Determine the (X, Y) coordinate at the center of the cell enclosing the given text.  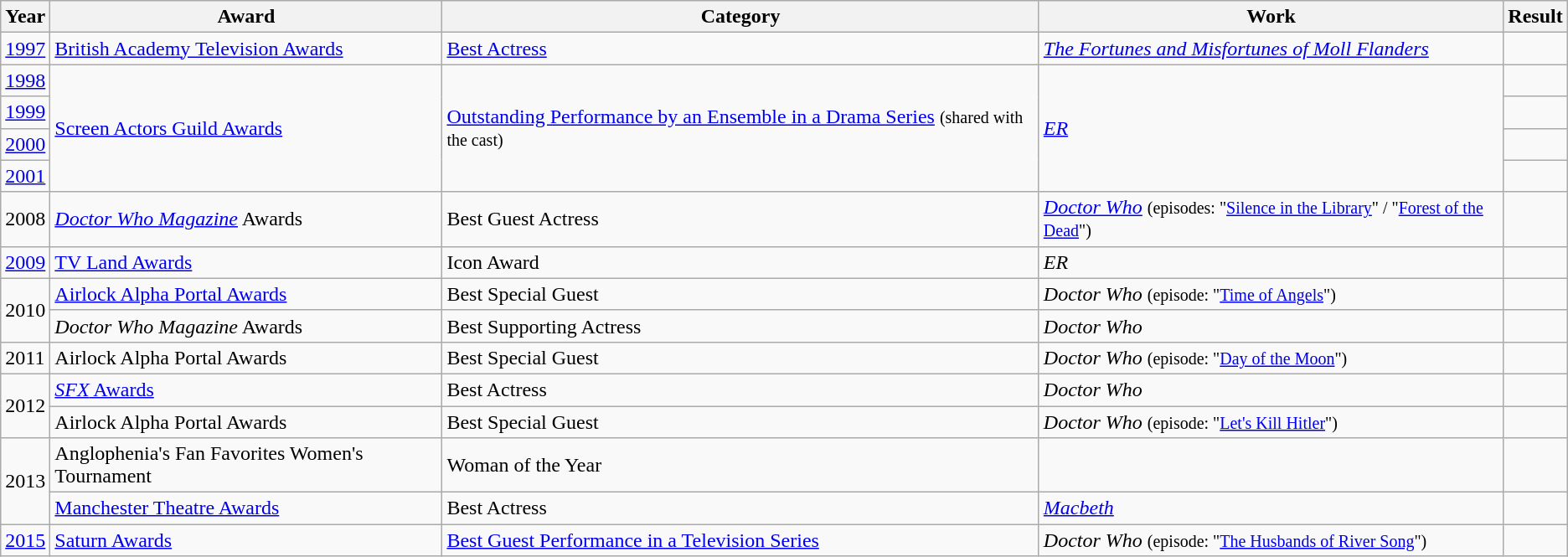
Doctor Who (episodes: "Silence in the Library" / "Forest of the Dead") (1271, 219)
Year (25, 17)
2009 (25, 262)
Icon Award (740, 262)
Doctor Who (episode: "Day of the Moon") (1271, 358)
Doctor Who (episode: "Let's Kill Hitler") (1271, 421)
2015 (25, 540)
TV Land Awards (246, 262)
Best Guest Actress (740, 219)
2010 (25, 310)
2001 (25, 176)
2000 (25, 144)
Manchester Theatre Awards (246, 508)
1997 (25, 49)
1999 (25, 112)
Macbeth (1271, 508)
Woman of the Year (740, 466)
1998 (25, 80)
Outstanding Performance by an Ensemble in a Drama Series (shared with the cast) (740, 128)
Anglophenia's Fan Favorites Women's Tournament (246, 466)
The Fortunes and Misfortunes of Moll Flanders (1271, 49)
2011 (25, 358)
2013 (25, 481)
Work (1271, 17)
Result (1535, 17)
SFX Awards (246, 389)
Saturn Awards (246, 540)
Best Guest Performance in a Television Series (740, 540)
Category (740, 17)
2008 (25, 219)
Screen Actors Guild Awards (246, 128)
Award (246, 17)
2012 (25, 405)
Doctor Who (episode: "Time of Angels") (1271, 294)
Doctor Who (episode: "The Husbands of River Song") (1271, 540)
Best Supporting Actress (740, 326)
British Academy Television Awards (246, 49)
